Capture the cell that displays the provided text and extract its [x, y] central coordinate. 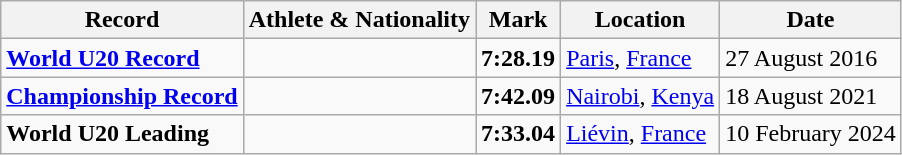
World U20 Record [122, 58]
Championship Record [122, 96]
Nairobi, Kenya [640, 96]
7:33.04 [518, 134]
7:42.09 [518, 96]
World U20 Leading [122, 134]
Athlete & Nationality [359, 20]
Paris, France [640, 58]
Mark [518, 20]
Date [811, 20]
Record [122, 20]
10 February 2024 [811, 134]
Location [640, 20]
18 August 2021 [811, 96]
Liévin, France [640, 134]
27 August 2016 [811, 58]
7:28.19 [518, 58]
